Locate the cell with the specified text and output its (x, y) center coordinate. 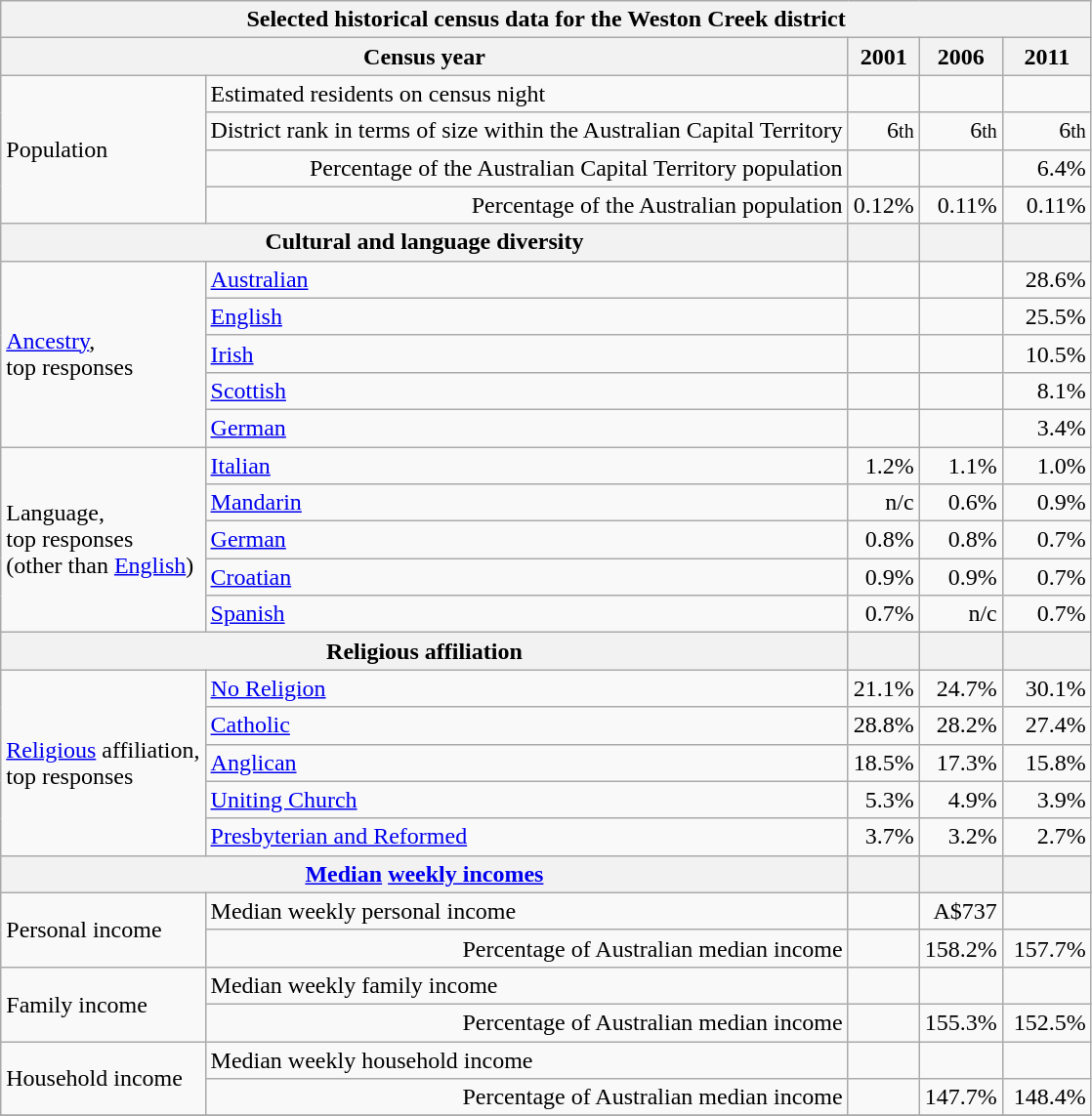
Australian (526, 279)
0.6% (961, 503)
27.4% (1047, 725)
Irish (526, 353)
Percentage of the Australian population (526, 205)
158.2% (961, 948)
Scottish (526, 391)
Croatian (526, 577)
0.12% (883, 205)
A$737 (961, 911)
Ancestry,top responses (104, 353)
15.8% (1047, 763)
18.5% (883, 763)
4.9% (961, 800)
Selected historical census data for the Weston Creek district (547, 20)
148.4% (1047, 1097)
2011 (1047, 57)
2.7% (1047, 837)
24.7% (961, 688)
Italian (526, 466)
Catholic (526, 725)
Religious affiliation (424, 651)
2006 (961, 57)
Population (104, 149)
157.7% (1047, 948)
Cultural and language diversity (424, 242)
Estimated residents on census night (526, 94)
1.0% (1047, 466)
3.2% (961, 837)
District rank in terms of size within the Australian Capital Territory (526, 131)
Household income (104, 1078)
3.4% (1047, 428)
Spanish (526, 614)
10.5% (1047, 353)
155.3% (961, 1022)
8.1% (1047, 391)
Family income (104, 1004)
Median weekly family income (526, 985)
28.8% (883, 725)
Median weekly personal income (526, 911)
21.1% (883, 688)
3.9% (1047, 800)
Uniting Church (526, 800)
Personal income (104, 930)
30.1% (1047, 688)
Anglican (526, 763)
Presbyterian and Reformed (526, 837)
Mandarin (526, 503)
Median weekly incomes (424, 874)
25.5% (1047, 316)
Religious affiliation,top responses (104, 763)
3.7% (883, 837)
Language,top responses(other than English) (104, 540)
28.2% (961, 725)
No Religion (526, 688)
147.7% (961, 1097)
Median weekly household income (526, 1059)
Percentage of the Australian Capital Territory population (526, 168)
5.3% (883, 800)
2001 (883, 57)
1.2% (883, 466)
1.1% (961, 466)
Census year (424, 57)
English (526, 316)
6.4% (1047, 168)
152.5% (1047, 1022)
17.3% (961, 763)
28.6% (1047, 279)
